For the text-containing cell, return its midpoint in (X, Y) coordinate format. 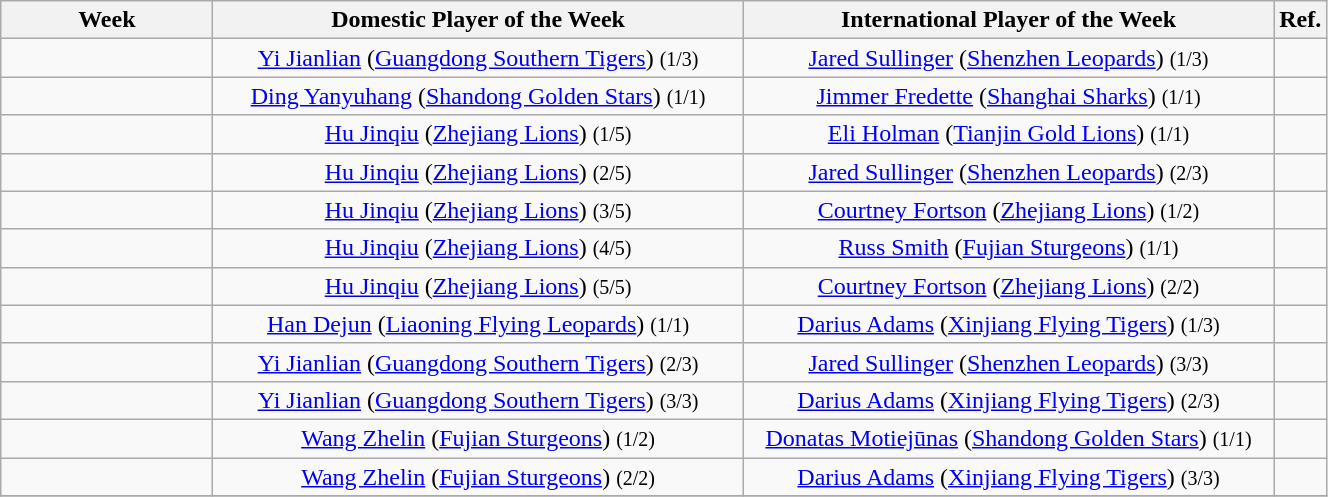
Hu Jinqiu (Zhejiang Lions) (2/5) (478, 172)
Hu Jinqiu (Zhejiang Lions) (3/5) (478, 210)
Yi Jianlian (Guangdong Southern Tigers) (1/3) (478, 58)
International Player of the Week (1008, 20)
Darius Adams (Xinjiang Flying Tigers) (3/3) (1008, 477)
Wang Zhelin (Fujian Sturgeons) (2/2) (478, 477)
Courtney Fortson (Zhejiang Lions) (1/2) (1008, 210)
Jared Sullinger (Shenzhen Leopards) (2/3) (1008, 172)
Wang Zhelin (Fujian Sturgeons) (1/2) (478, 438)
Yi Jianlian (Guangdong Southern Tigers) (2/3) (478, 362)
Jimmer Fredette (Shanghai Sharks) (1/1) (1008, 96)
Hu Jinqiu (Zhejiang Lions) (4/5) (478, 248)
Donatas Motiejūnas (Shandong Golden Stars) (1/1) (1008, 438)
Darius Adams (Xinjiang Flying Tigers) (2/3) (1008, 400)
Ding Yanyuhang (Shandong Golden Stars) (1/1) (478, 96)
Week (107, 20)
Domestic Player of the Week (478, 20)
Hu Jinqiu (Zhejiang Lions) (5/5) (478, 286)
Hu Jinqiu (Zhejiang Lions) (1/5) (478, 134)
Han Dejun (Liaoning Flying Leopards) (1/1) (478, 324)
Jared Sullinger (Shenzhen Leopards) (3/3) (1008, 362)
Jared Sullinger (Shenzhen Leopards) (1/3) (1008, 58)
Eli Holman (Tianjin Gold Lions) (1/1) (1008, 134)
Courtney Fortson (Zhejiang Lions) (2/2) (1008, 286)
Russ Smith (Fujian Sturgeons) (1/1) (1008, 248)
Yi Jianlian (Guangdong Southern Tigers) (3/3) (478, 400)
Darius Adams (Xinjiang Flying Tigers) (1/3) (1008, 324)
Ref. (1300, 20)
